Capture the cell that displays the provided text and extract its (x, y) central coordinate. 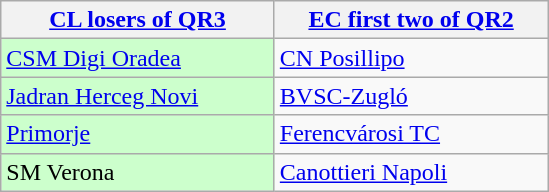
SM Verona (138, 172)
BVSC-Zugló (411, 96)
Ferencvárosi TC (411, 134)
CN Posillipo (411, 58)
Primorje (138, 134)
CL losers of QR3 (138, 20)
Jadran Herceg Novi (138, 96)
Canottieri Napoli (411, 172)
EC first two of QR2 (411, 20)
CSM Digi Oradea (138, 58)
